Locate the cell with the specified text and output its (x, y) center coordinate. 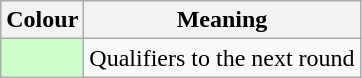
Meaning (222, 20)
Qualifiers to the next round (222, 58)
Colour (42, 20)
